For the text-containing cell, return its midpoint in [X, Y] coordinate format. 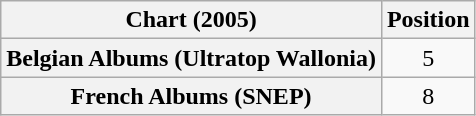
Position [428, 20]
8 [428, 96]
5 [428, 58]
Chart (2005) [192, 20]
Belgian Albums (Ultratop Wallonia) [192, 58]
French Albums (SNEP) [192, 96]
